Pinpoint the cell where the given text exists, returning its (x, y) midpoint coordinate. 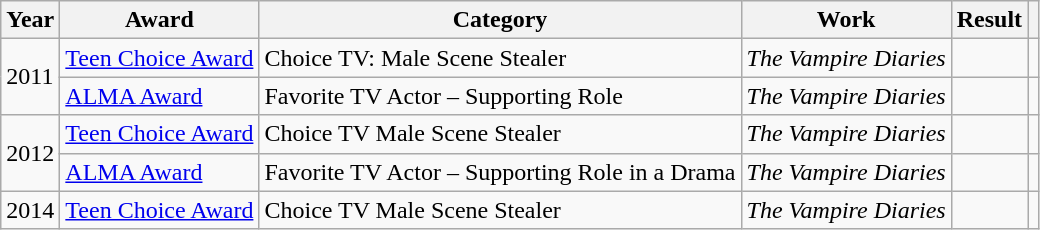
Favorite TV Actor – Supporting Role in a Drama (500, 172)
2014 (30, 210)
Award (160, 20)
Work (846, 20)
Result (989, 20)
Choice TV: Male Scene Stealer (500, 58)
Year (30, 20)
2011 (30, 77)
2012 (30, 153)
Favorite TV Actor – Supporting Role (500, 96)
Category (500, 20)
